From the cell containing the given text, extract its center point as (x, y) coordinate. 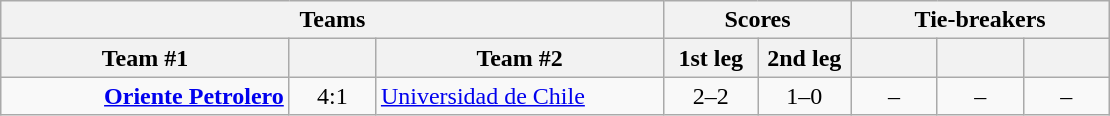
Tie-breakers (980, 20)
4:1 (332, 96)
Scores (758, 20)
Team #1 (146, 58)
2nd leg (805, 58)
1–0 (805, 96)
1st leg (711, 58)
2–2 (711, 96)
Universidad de Chile (520, 96)
Team #2 (520, 58)
Oriente Petrolero (146, 96)
Teams (332, 20)
